Locate the cell with the specified text and output its (x, y) center coordinate. 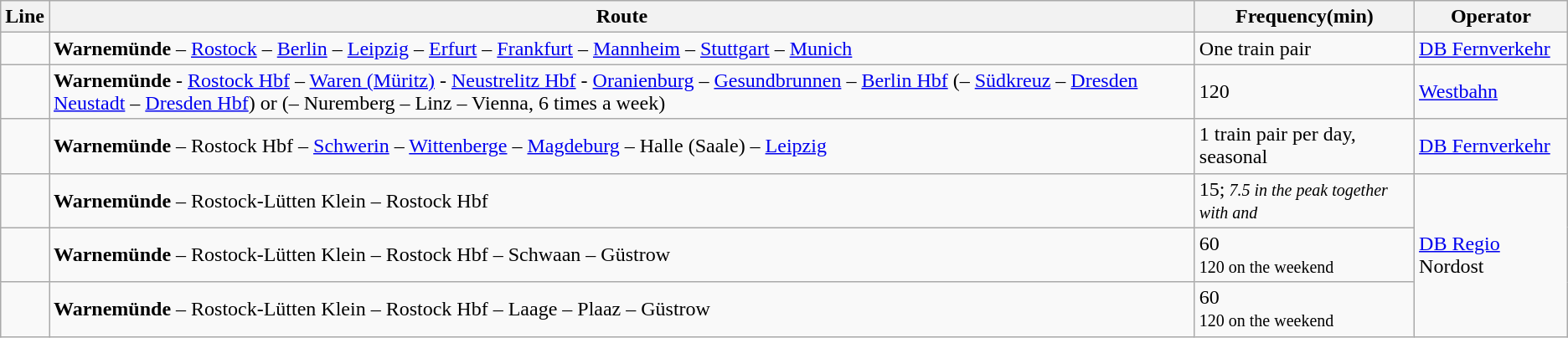
Warnemünde – Rostock-Lütten Klein – Rostock Hbf (622, 201)
Operator (1491, 17)
15; 7.5 in the peak together with and (1304, 201)
Warnemünde – Rostock – Berlin – Leipzig – Erfurt – Frankfurt – Mannheim – Stuttgart – Munich (622, 49)
Warnemünde – Rostock Hbf – Schwerin – Wittenberge – Magdeburg – Halle (Saale) – Leipzig (622, 146)
Frequency(min) (1304, 17)
One train pair (1304, 49)
Route (622, 17)
DB Regio Nordost (1491, 254)
1 train pair per day, seasonal (1304, 146)
120 (1304, 92)
Warnemünde – Rostock-Lütten Klein – Rostock Hbf – Laage – Plaaz – Güstrow (622, 310)
Westbahn (1491, 92)
Warnemünde – Rostock-Lütten Klein – Rostock Hbf – Schwaan – Güstrow (622, 254)
Line (25, 17)
